Provide the [X, Y] coordinate of the cell's center where the given text is located.  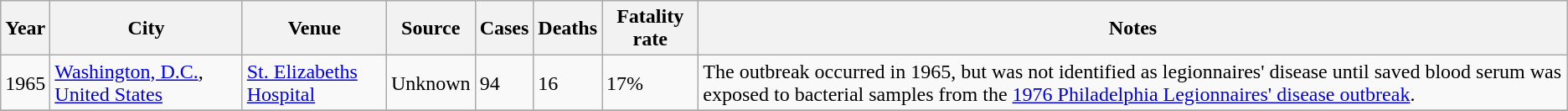
Unknown [431, 82]
94 [504, 82]
Cases [504, 29]
St. Elizabeths Hospital [314, 82]
Venue [314, 29]
City [146, 29]
Notes [1132, 29]
Fatality rate [650, 29]
17% [650, 82]
Washington, D.C., United States [146, 82]
1965 [25, 82]
Year [25, 29]
Deaths [568, 29]
16 [568, 82]
Source [431, 29]
